Capture the cell that displays the provided text and extract its [X, Y] central coordinate. 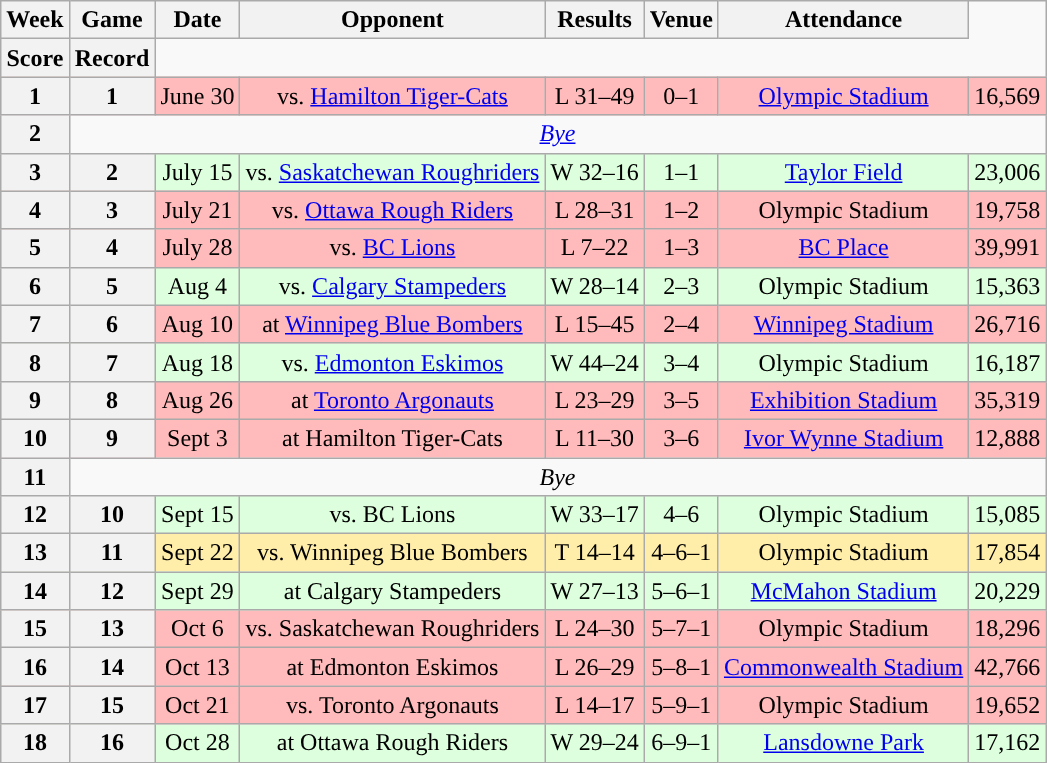
W 29–24 [594, 743]
L 28–31 [594, 210]
Opponent [392, 20]
Date [198, 20]
39,991 [1008, 248]
4–6–1 [681, 553]
W 44–24 [594, 362]
15,363 [1008, 286]
4–6 [681, 515]
L 11–30 [594, 438]
26,716 [1008, 324]
Sept 22 [198, 553]
Taylor Field [843, 172]
L 26–29 [594, 667]
Oct 13 [198, 667]
at Edmonton Eskimos [392, 667]
L 23–29 [594, 400]
2–3 [681, 286]
16,187 [1008, 362]
5–7–1 [681, 629]
Sept 29 [198, 591]
July 21 [198, 210]
17 [35, 705]
5–9–1 [681, 705]
L 31–49 [594, 96]
vs. Toronto Argonauts [392, 705]
3–5 [681, 400]
at Ottawa Rough Riders [392, 743]
July 28 [198, 248]
20,229 [1008, 591]
12,888 [1008, 438]
W 27–13 [594, 591]
Results [594, 20]
McMahon Stadium [843, 591]
18,296 [1008, 629]
Aug 18 [198, 362]
at Calgary Stampeders [392, 591]
at Hamilton Tiger-Cats [392, 438]
23,006 [1008, 172]
42,766 [1008, 667]
Record [112, 58]
Attendance [843, 20]
Score [35, 58]
vs. Winnipeg Blue Bombers [392, 553]
17,162 [1008, 743]
5–8–1 [681, 667]
3–4 [681, 362]
Ivor Wynne Stadium [843, 438]
19,652 [1008, 705]
June 30 [198, 96]
1–1 [681, 172]
18 [35, 743]
Oct 6 [198, 629]
6–9–1 [681, 743]
L 24–30 [594, 629]
Oct 21 [198, 705]
16,569 [1008, 96]
vs. Edmonton Eskimos [392, 362]
Venue [681, 20]
vs. Ottawa Rough Riders [392, 210]
Lansdowne Park [843, 743]
T 14–14 [594, 553]
Game [112, 20]
15,085 [1008, 515]
W 33–17 [594, 515]
Sept 15 [198, 515]
0–1 [681, 96]
W 28–14 [594, 286]
Aug 4 [198, 286]
Sept 3 [198, 438]
BC Place [843, 248]
2–4 [681, 324]
L 14–17 [594, 705]
vs. Hamilton Tiger-Cats [392, 96]
17,854 [1008, 553]
L 7–22 [594, 248]
3–6 [681, 438]
19,758 [1008, 210]
35,319 [1008, 400]
at Winnipeg Blue Bombers [392, 324]
5–6–1 [681, 591]
Week [35, 20]
1–3 [681, 248]
Aug 26 [198, 400]
July 15 [198, 172]
Winnipeg Stadium [843, 324]
1–2 [681, 210]
Oct 28 [198, 743]
Aug 10 [198, 324]
Exhibition Stadium [843, 400]
Commonwealth Stadium [843, 667]
at Toronto Argonauts [392, 400]
L 15–45 [594, 324]
W 32–16 [594, 172]
vs. Calgary Stampeders [392, 286]
